Determine the (x, y) coordinate at the center of the cell enclosing the given text.  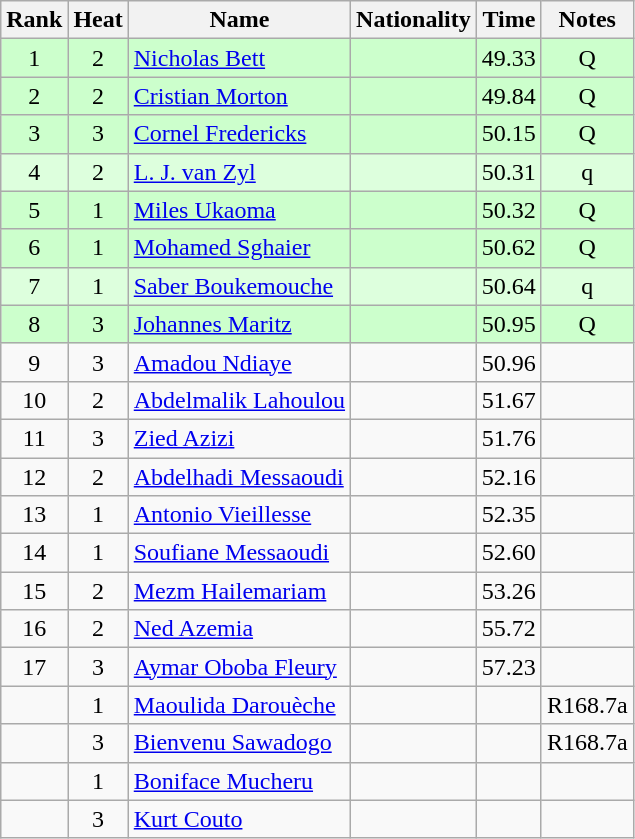
50.15 (508, 134)
5 (34, 210)
Mezm Hailemariam (239, 591)
7 (34, 286)
49.33 (508, 58)
Name (239, 20)
Cristian Morton (239, 96)
Abdelhadi Messaoudi (239, 477)
11 (34, 438)
Johannes Maritz (239, 324)
Saber Boukemouche (239, 286)
51.67 (508, 400)
16 (34, 629)
Rank (34, 20)
50.32 (508, 210)
Amadou Ndiaye (239, 362)
Cornel Fredericks (239, 134)
Heat (98, 20)
17 (34, 667)
57.23 (508, 667)
Nicholas Bett (239, 58)
Soufiane Messaoudi (239, 553)
14 (34, 553)
Ned Azemia (239, 629)
52.16 (508, 477)
10 (34, 400)
52.35 (508, 515)
Miles Ukaoma (239, 210)
Zied Azizi (239, 438)
53.26 (508, 591)
50.62 (508, 248)
Boniface Mucheru (239, 781)
55.72 (508, 629)
Abdelmalik Lahoulou (239, 400)
50.31 (508, 172)
Bienvenu Sawadogo (239, 743)
Mohamed Sghaier (239, 248)
4 (34, 172)
8 (34, 324)
6 (34, 248)
50.64 (508, 286)
12 (34, 477)
49.84 (508, 96)
Time (508, 20)
51.76 (508, 438)
9 (34, 362)
13 (34, 515)
50.96 (508, 362)
Nationality (414, 20)
L. J. van Zyl (239, 172)
50.95 (508, 324)
Aymar Oboba Fleury (239, 667)
Antonio Vieillesse (239, 515)
Kurt Couto (239, 819)
15 (34, 591)
Notes (587, 20)
Maoulida Darouèche (239, 705)
52.60 (508, 553)
